Find where the given text appears and provide that cell's center as [x, y] coordinate. 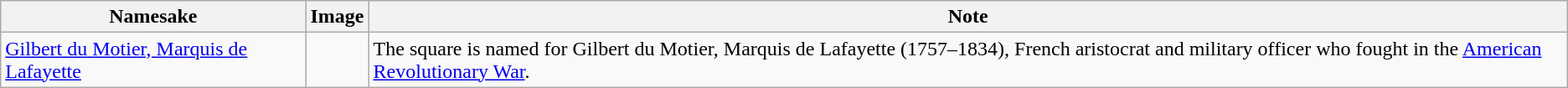
Image [337, 17]
Gilbert du Motier, Marquis de Lafayette [153, 60]
Note [968, 17]
Namesake [153, 17]
